From the cell containing the given text, extract its center point as (x, y) coordinate. 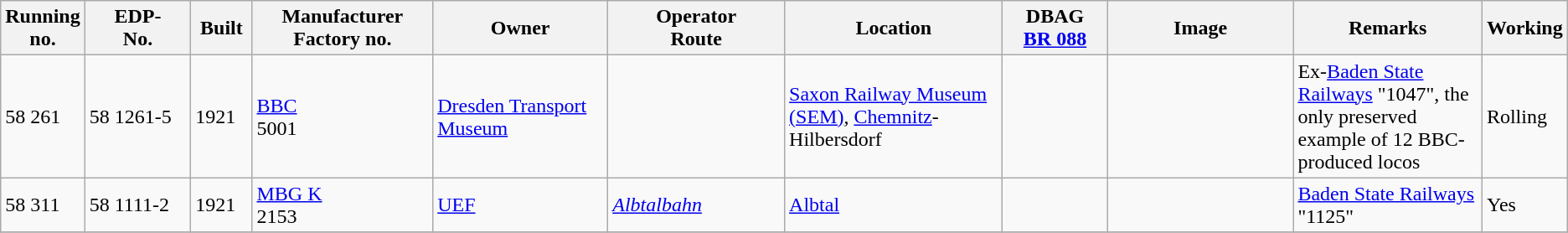
EDP-No. (137, 28)
58 1111-2 (137, 205)
Image (1200, 28)
58 311 (43, 205)
Owner (521, 28)
BBC5001 (343, 116)
Location (894, 28)
DBAGBR 088 (1055, 28)
Working (1524, 28)
Albtal (894, 205)
Dresden Transport Museum (521, 116)
Ex-Baden State Railways "1047", the only preserved example of 12 BBC-produced locos (1387, 116)
Yes (1524, 205)
OperatorRoute (697, 28)
Rolling (1524, 116)
58 261 (43, 116)
Albtalbahn (697, 205)
Baden State Railways "1125" (1387, 205)
58 1261-5 (137, 116)
Built (221, 28)
Saxon Railway Museum (SEM), Chemnitz-Hilbersdorf (894, 116)
Runningno. (43, 28)
UEF (521, 205)
MBG K2153 (343, 205)
ManufacturerFactory no. (343, 28)
Remarks (1387, 28)
